For the text-containing cell, return its midpoint in (X, Y) coordinate format. 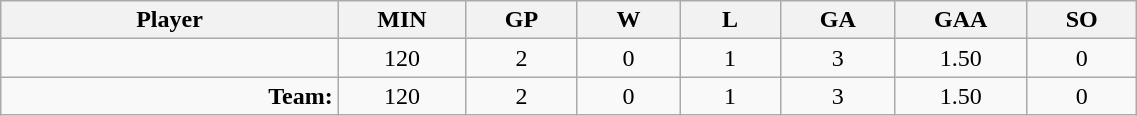
MIN (402, 20)
GP (522, 20)
SO (1081, 20)
Player (170, 20)
W (628, 20)
GA (838, 20)
L (730, 20)
GAA (961, 20)
Team: (170, 96)
